Output the [x, y] coordinate of the center of the cell containing the given text.  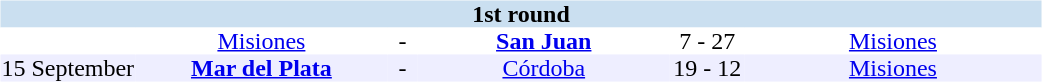
1st round [520, 14]
7 - 27 [707, 42]
19 - 12 [707, 68]
San Juan [544, 42]
Córdoba [544, 68]
Mar del Plata [262, 68]
15 September [68, 68]
